Find where the given text appears and provide that cell's center as (X, Y) coordinate. 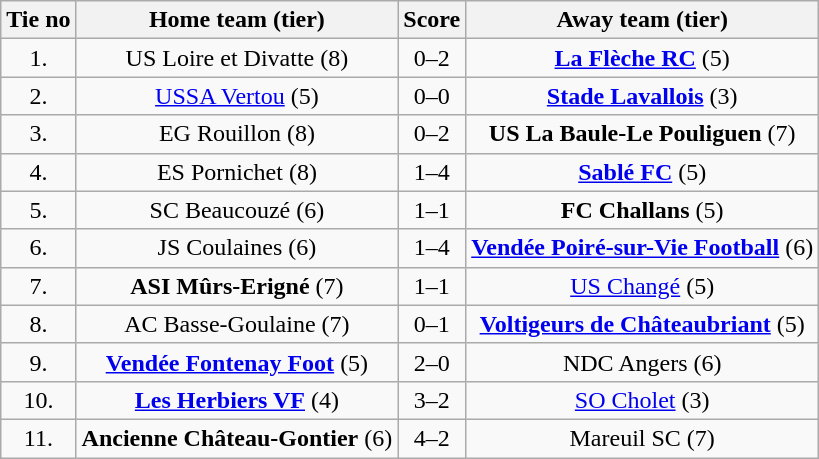
3. (38, 134)
US Changé (5) (642, 286)
Sablé FC (5) (642, 172)
ASI Mûrs-Erigné (7) (237, 286)
Vendée Poiré-sur-Vie Football (6) (642, 248)
La Flèche RC (5) (642, 58)
8. (38, 324)
USSA Vertou (5) (237, 96)
2–0 (432, 362)
ES Pornichet (8) (237, 172)
Vendée Fontenay Foot (5) (237, 362)
JS Coulaines (6) (237, 248)
0–0 (432, 96)
US Loire et Divatte (8) (237, 58)
Voltigeurs de Châteaubriant (5) (642, 324)
Score (432, 20)
11. (38, 438)
Away team (tier) (642, 20)
US La Baule-Le Pouliguen (7) (642, 134)
AC Basse-Goulaine (7) (237, 324)
10. (38, 400)
5. (38, 210)
3–2 (432, 400)
9. (38, 362)
NDC Angers (6) (642, 362)
Ancienne Château-Gontier (6) (237, 438)
FC Challans (5) (642, 210)
7. (38, 286)
SO Cholet (3) (642, 400)
4–2 (432, 438)
Mareuil SC (7) (642, 438)
Les Herbiers VF (4) (237, 400)
Home team (tier) (237, 20)
SC Beaucouzé (6) (237, 210)
4. (38, 172)
EG Rouillon (8) (237, 134)
Stade Lavallois (3) (642, 96)
2. (38, 96)
1. (38, 58)
Tie no (38, 20)
0–1 (432, 324)
6. (38, 248)
